Output the [X, Y] coordinate of the center of the cell containing the given text.  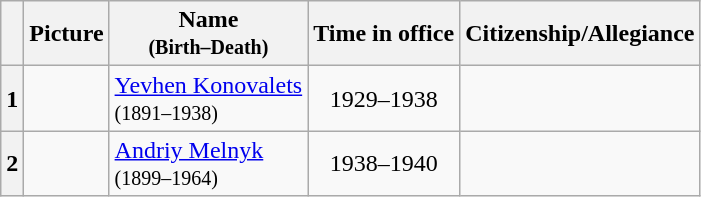
Citizenship/Allegiance [580, 34]
Time in office [384, 34]
1929–1938 [384, 98]
Yevhen Konovalets(1891–1938) [208, 98]
Picture [66, 34]
1 [12, 98]
1938–1940 [384, 164]
Name(Birth–Death) [208, 34]
2 [12, 164]
Andriy Melnyk(1899–1964) [208, 164]
